Provide the [X, Y] coordinate of the cell's center where the given text is located.  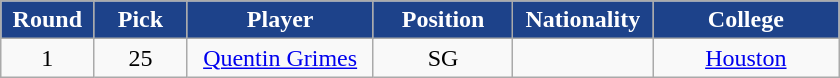
Pick [140, 20]
1 [48, 58]
Houston [746, 58]
College [746, 20]
Quentin Grimes [280, 58]
Player [280, 20]
25 [140, 58]
Round [48, 20]
Nationality [583, 20]
SG [443, 58]
Position [443, 20]
